Capture the cell that displays the provided text and extract its [X, Y] central coordinate. 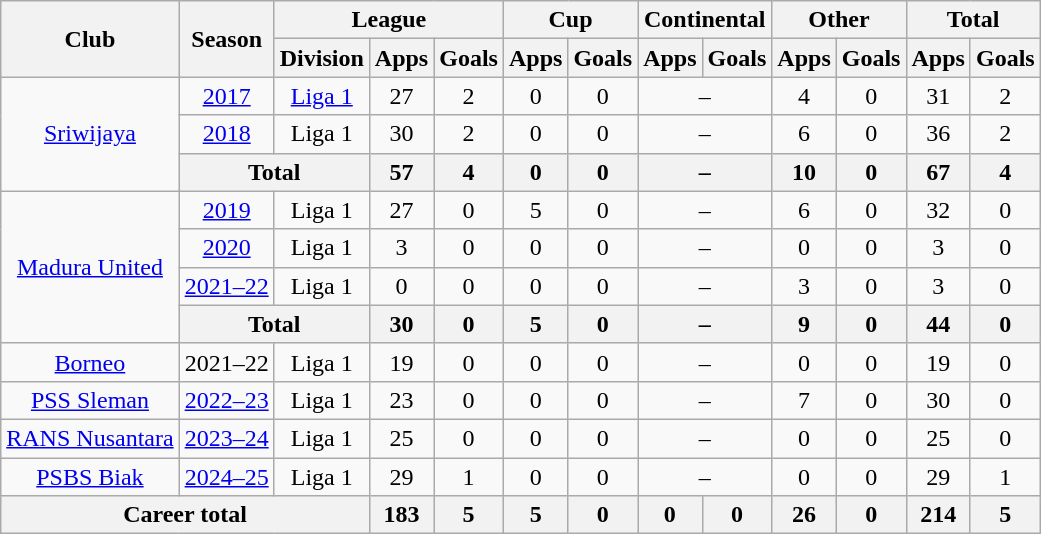
Madura United [90, 267]
2022–23 [226, 400]
Borneo [90, 362]
Sriwijaya [90, 134]
Career total [186, 515]
Club [90, 39]
2018 [226, 134]
32 [938, 210]
2019 [226, 210]
League [388, 20]
67 [938, 172]
Continental [705, 20]
2024–25 [226, 477]
PSS Sleman [90, 400]
Division [322, 58]
23 [401, 400]
183 [401, 515]
57 [401, 172]
RANS Nusantara [90, 438]
36 [938, 134]
Season [226, 39]
2020 [226, 248]
2017 [226, 96]
31 [938, 96]
PSBS Biak [90, 477]
Cup [570, 20]
Other [839, 20]
2023–24 [226, 438]
44 [938, 324]
214 [938, 515]
9 [804, 324]
7 [804, 400]
10 [804, 172]
26 [804, 515]
